Search for the cell housing the specified text and yield its (X, Y) center coordinate. 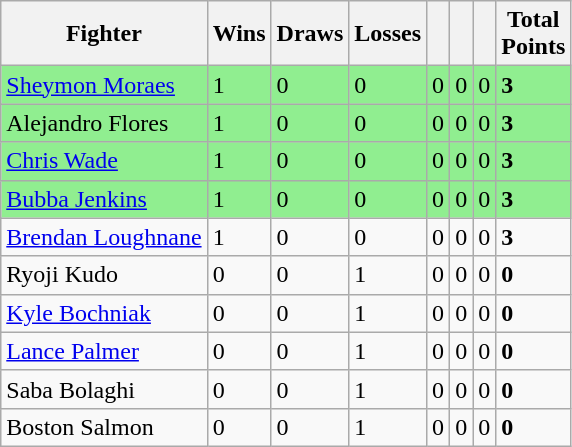
Lance Palmer (104, 351)
Wins (239, 34)
Boston Salmon (104, 427)
Sheymon Moraes (104, 85)
Total Points (534, 34)
Kyle Bochniak (104, 313)
Fighter (104, 34)
Brendan Loughnane (104, 237)
Saba Bolaghi (104, 389)
Losses (388, 34)
Bubba Jenkins (104, 199)
Alejandro Flores (104, 123)
Chris Wade (104, 161)
Ryoji Kudo (104, 275)
Draws (310, 34)
